Identify which cell holds the provided text, then report its (X, Y) central coordinate. 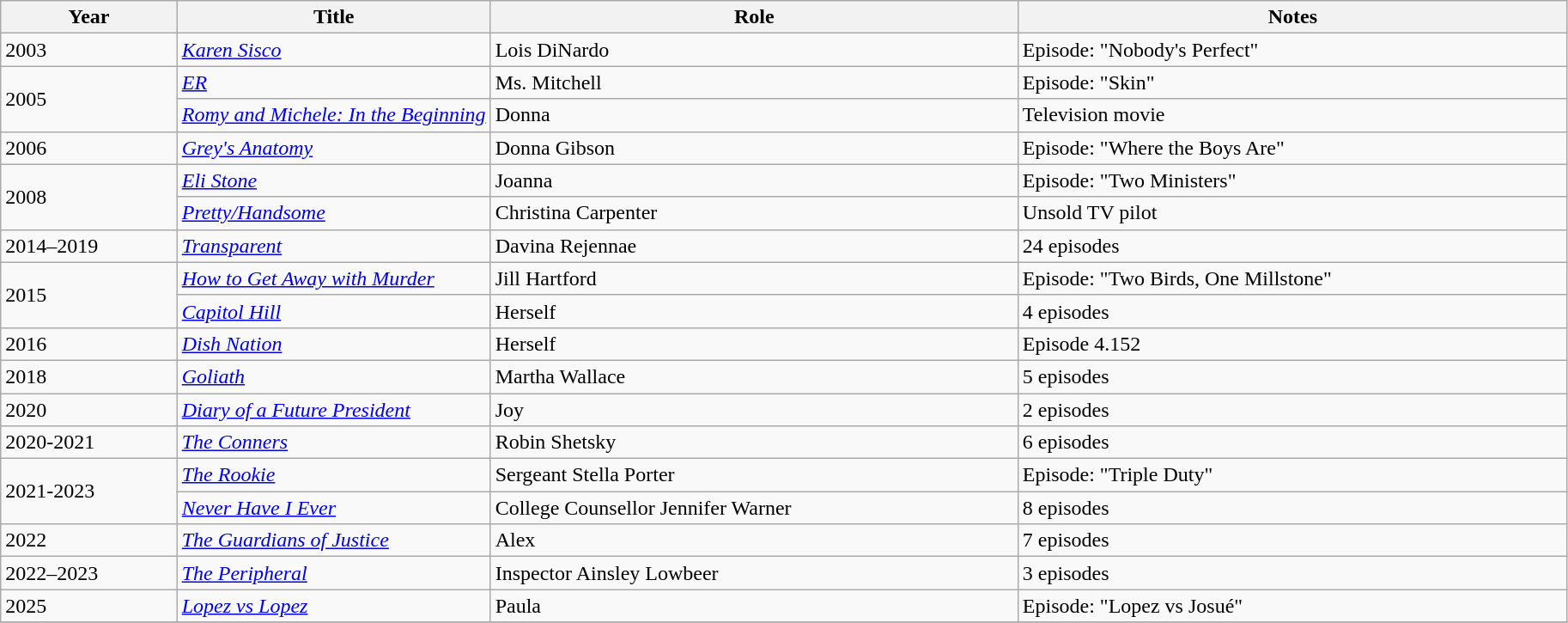
Episode: "Skin" (1292, 82)
Dish Nation (333, 344)
Lopez vs Lopez (333, 606)
Title (333, 17)
2 episodes (1292, 410)
The Conners (333, 443)
6 episodes (1292, 443)
Grey's Anatomy (333, 148)
2008 (89, 197)
Inspector Ainsley Lowbeer (754, 573)
7 episodes (1292, 541)
8 episodes (1292, 508)
Episode: "Two Birds, One Millstone" (1292, 278)
2016 (89, 344)
Eli Stone (333, 180)
The Peripheral (333, 573)
Joanna (754, 180)
Alex (754, 541)
Joy (754, 410)
Unsold TV pilot (1292, 213)
Episode: "Lopez vs Josué" (1292, 606)
Paula (754, 606)
Donna (754, 115)
Martha Wallace (754, 376)
24 episodes (1292, 246)
Goliath (333, 376)
3 episodes (1292, 573)
Diary of a Future President (333, 410)
2021-2023 (89, 492)
Romy and Michele: In the Beginning (333, 115)
2025 (89, 606)
2022–2023 (89, 573)
Episode 4.152 (1292, 344)
Never Have I Ever (333, 508)
Sergeant Stella Porter (754, 475)
4 episodes (1292, 311)
The Rookie (333, 475)
2018 (89, 376)
2014–2019 (89, 246)
Jill Hartford (754, 278)
Television movie (1292, 115)
Lois DiNardo (754, 50)
2006 (89, 148)
2015 (89, 295)
Robin Shetsky (754, 443)
2022 (89, 541)
2020-2021 (89, 443)
Transparent (333, 246)
Ms. Mitchell (754, 82)
Role (754, 17)
Davina Rejennae (754, 246)
5 episodes (1292, 376)
College Counsellor Jennifer Warner (754, 508)
2005 (89, 99)
The Guardians of Justice (333, 541)
Episode: "Where the Boys Are" (1292, 148)
Episode: "Two Ministers" (1292, 180)
Donna Gibson (754, 148)
2003 (89, 50)
ER (333, 82)
Capitol Hill (333, 311)
Year (89, 17)
Pretty/Handsome (333, 213)
Episode: "Triple Duty" (1292, 475)
2020 (89, 410)
Christina Carpenter (754, 213)
Karen Sisco (333, 50)
Episode: "Nobody's Perfect" (1292, 50)
Notes (1292, 17)
How to Get Away with Murder (333, 278)
